Scan for the cell matching the given text and deliver its [x, y] coordinate at center. 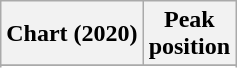
Chart (2020) [72, 34]
Peak position [189, 34]
